Identify which cell holds the provided text, then report its [x, y] central coordinate. 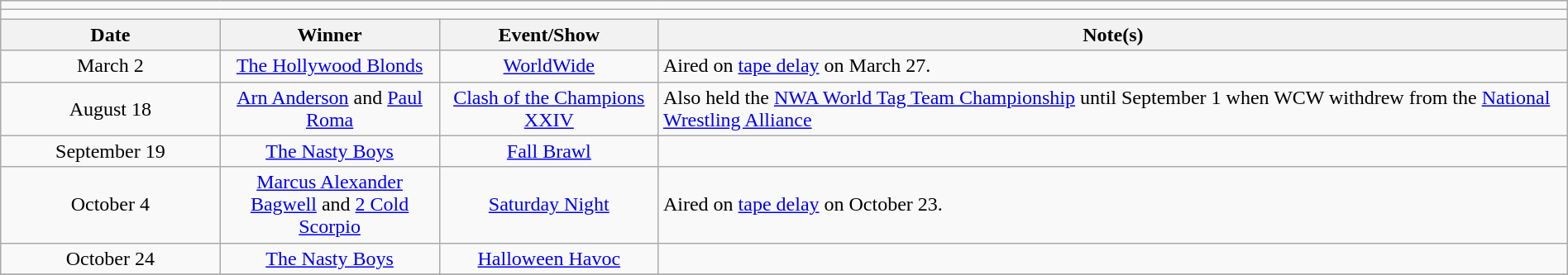
Event/Show [549, 35]
October 4 [111, 205]
The Hollywood Blonds [329, 66]
Winner [329, 35]
Saturday Night [549, 205]
Also held the NWA World Tag Team Championship until September 1 when WCW withdrew from the National Wrestling Alliance [1113, 109]
Date [111, 35]
March 2 [111, 66]
Aired on tape delay on October 23. [1113, 205]
September 19 [111, 151]
Clash of the Champions XXIV [549, 109]
August 18 [111, 109]
WorldWide [549, 66]
October 24 [111, 258]
Fall Brawl [549, 151]
Marcus Alexander Bagwell and 2 Cold Scorpio [329, 205]
Aired on tape delay on March 27. [1113, 66]
Arn Anderson and Paul Roma [329, 109]
Note(s) [1113, 35]
Halloween Havoc [549, 258]
